Search for the cell housing the specified text and yield its (x, y) center coordinate. 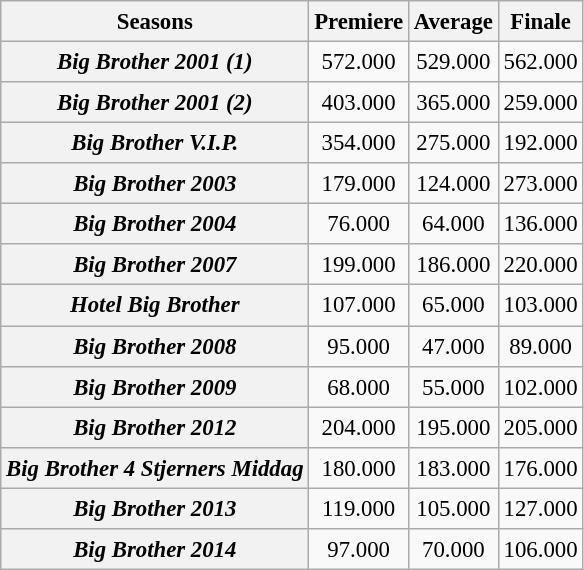
Big Brother 2001 (1) (155, 62)
365.000 (453, 102)
106.000 (540, 550)
Big Brother V.I.P. (155, 144)
Seasons (155, 22)
Big Brother 2014 (155, 550)
562.000 (540, 62)
176.000 (540, 468)
76.000 (359, 224)
220.000 (540, 264)
Big Brother 2001 (2) (155, 102)
105.000 (453, 508)
179.000 (359, 184)
529.000 (453, 62)
572.000 (359, 62)
Big Brother 2003 (155, 184)
403.000 (359, 102)
354.000 (359, 144)
64.000 (453, 224)
89.000 (540, 346)
136.000 (540, 224)
Big Brother 4 Stjerners Middag (155, 468)
Finale (540, 22)
Big Brother 2007 (155, 264)
97.000 (359, 550)
70.000 (453, 550)
259.000 (540, 102)
204.000 (359, 428)
103.000 (540, 306)
Premiere (359, 22)
183.000 (453, 468)
Big Brother 2004 (155, 224)
192.000 (540, 144)
47.000 (453, 346)
Big Brother 2012 (155, 428)
195.000 (453, 428)
102.000 (540, 386)
Big Brother 2013 (155, 508)
119.000 (359, 508)
275.000 (453, 144)
127.000 (540, 508)
186.000 (453, 264)
199.000 (359, 264)
273.000 (540, 184)
205.000 (540, 428)
Big Brother 2009 (155, 386)
Hotel Big Brother (155, 306)
124.000 (453, 184)
65.000 (453, 306)
180.000 (359, 468)
Big Brother 2008 (155, 346)
55.000 (453, 386)
68.000 (359, 386)
107.000 (359, 306)
95.000 (359, 346)
Average (453, 22)
